Return (X, Y) of the center of cell containing provided text 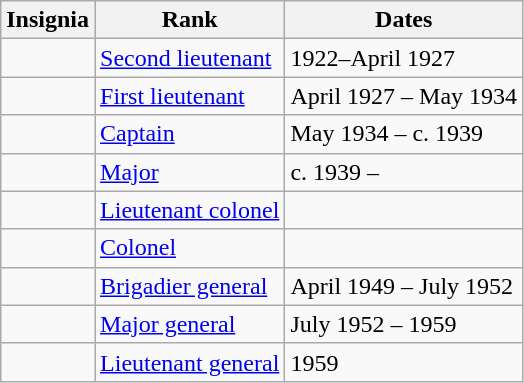
c. 1939 – (404, 172)
Major (190, 172)
Second lieutenant (190, 58)
April 1949 – July 1952 (404, 286)
April 1927 – May 1934 (404, 96)
Colonel (190, 248)
1922–April 1927 (404, 58)
Insignia (48, 20)
1959 (404, 362)
May 1934 – c. 1939 (404, 134)
Brigadier general (190, 286)
Rank (190, 20)
July 1952 – 1959 (404, 324)
First lieutenant (190, 96)
Major general (190, 324)
Lieutenant colonel (190, 210)
Dates (404, 20)
Captain (190, 134)
Lieutenant general (190, 362)
